Locate the cell with the specified text and output its (x, y) center coordinate. 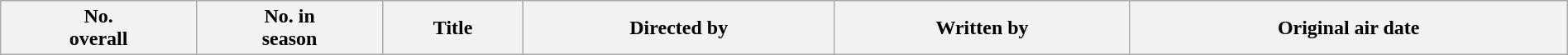
Original air date (1348, 28)
Written by (982, 28)
Title (453, 28)
Directed by (678, 28)
No.overall (99, 28)
No. inseason (289, 28)
